Capture the cell that displays the provided text and extract its [X, Y] central coordinate. 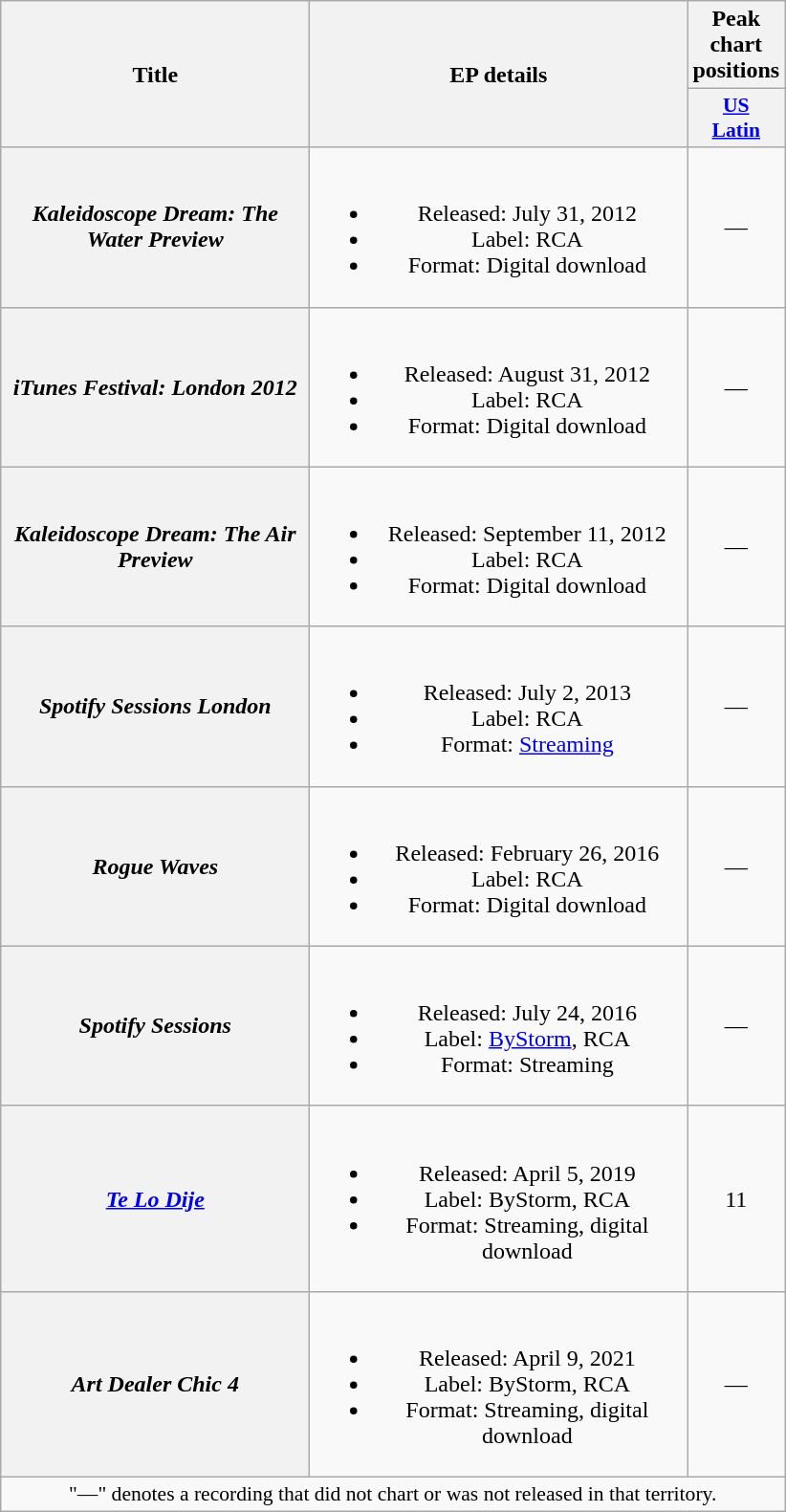
Released: August 31, 2012Label: RCAFormat: Digital download [499, 386]
Released: April 9, 2021Label: ByStorm, RCAFormat: Streaming, digital download [499, 1384]
Rogue Waves [155, 866]
Released: September 11, 2012Label: RCAFormat: Digital download [499, 547]
Kaleidoscope Dream: The Water Preview [155, 228]
Spotify Sessions [155, 1025]
Released: February 26, 2016Label: RCAFormat: Digital download [499, 866]
Title [155, 75]
Spotify Sessions London [155, 706]
EP details [499, 75]
"—" denotes a recording that did not chart or was not released in that territory. [393, 1494]
Art Dealer Chic 4 [155, 1384]
USLatin [736, 119]
11 [736, 1198]
iTunes Festival: London 2012 [155, 386]
Te Lo Dije [155, 1198]
Released: April 5, 2019Label: ByStorm, RCAFormat: Streaming, digital download [499, 1198]
Released: July 24, 2016Label: ByStorm, RCAFormat: Streaming [499, 1025]
Kaleidoscope Dream: The Air Preview [155, 547]
Released: July 31, 2012Label: RCAFormat: Digital download [499, 228]
Peak chart positions [736, 45]
Released: July 2, 2013Label: RCAFormat: Streaming [499, 706]
